Return the [x, y] coordinate for the center point of the cell that contains the specified text.  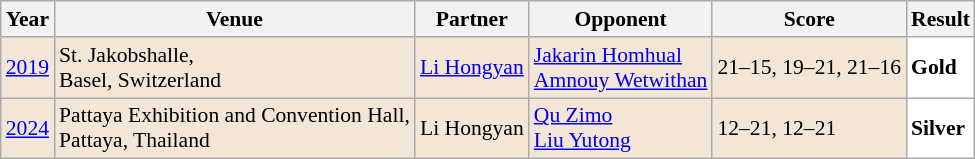
Opponent [621, 19]
Year [28, 19]
Result [940, 19]
Score [809, 19]
Jakarin Homhual Amnouy Wetwithan [621, 68]
2024 [28, 128]
2019 [28, 68]
Partner [472, 19]
21–15, 19–21, 21–16 [809, 68]
Pattaya Exhibition and Convention Hall,Pattaya, Thailand [234, 128]
Venue [234, 19]
12–21, 12–21 [809, 128]
Gold [940, 68]
Silver [940, 128]
St. Jakobshalle,Basel, Switzerland [234, 68]
Qu Zimo Liu Yutong [621, 128]
